Pinpoint the cell where the given text exists, returning its [x, y] midpoint coordinate. 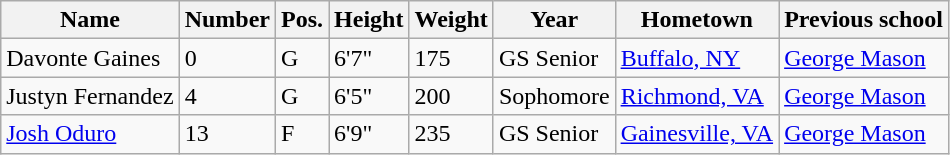
235 [451, 134]
Weight [451, 20]
F [302, 134]
Richmond, VA [697, 96]
Davonte Gaines [90, 58]
Number [227, 20]
6'9" [369, 134]
200 [451, 96]
Josh Oduro [90, 134]
0 [227, 58]
4 [227, 96]
Previous school [864, 20]
Pos. [302, 20]
175 [451, 58]
Gainesville, VA [697, 134]
Sophomore [554, 96]
Name [90, 20]
Buffalo, NY [697, 58]
Height [369, 20]
6'5" [369, 96]
6'7" [369, 58]
13 [227, 134]
Year [554, 20]
Justyn Fernandez [90, 96]
Hometown [697, 20]
